Identify which cell holds the provided text, then report its [X, Y] central coordinate. 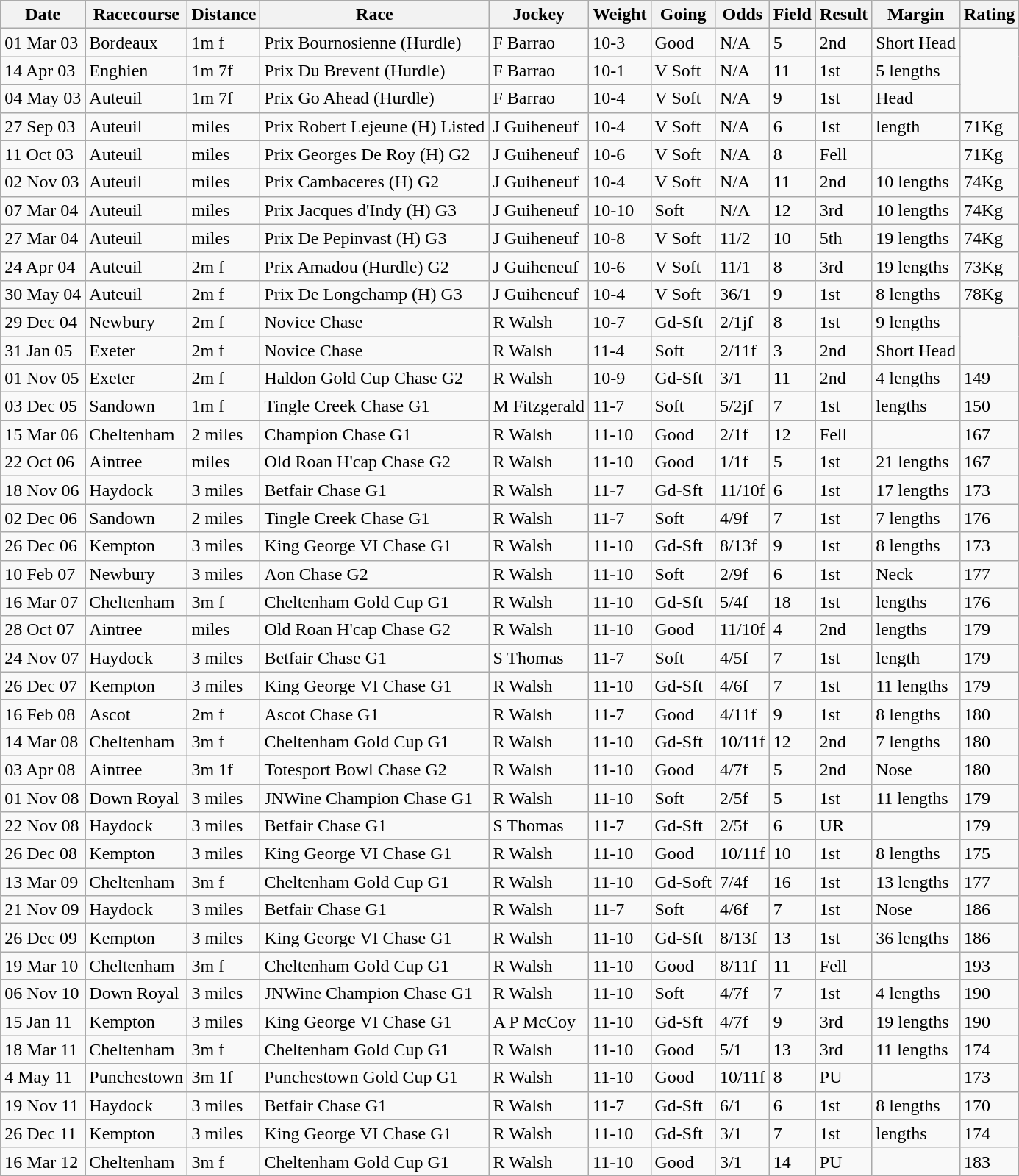
4 May 11 [43, 1078]
Going [683, 15]
Aon Chase G2 [375, 574]
10-3 [620, 43]
10-10 [620, 210]
Jockey [539, 15]
5 lengths [916, 71]
Prix Du Brevent (Hurdle) [375, 71]
04 May 03 [43, 98]
07 Mar 04 [43, 210]
Distance [224, 15]
Ascot Chase G1 [375, 714]
Rating [989, 15]
170 [989, 1105]
Prix De Longchamp (H) G3 [375, 294]
Champion Chase G1 [375, 434]
Totesport Bowl Chase G2 [375, 770]
11 Oct 03 [43, 154]
02 Dec 06 [43, 518]
73Kg [989, 266]
10-1 [620, 71]
Prix De Pepinvast (H) G3 [375, 238]
22 Nov 08 [43, 826]
149 [989, 379]
14 Mar 08 [43, 742]
78Kg [989, 294]
02 Nov 03 [43, 182]
Result [843, 15]
10-9 [620, 379]
4 [793, 630]
03 Apr 08 [43, 770]
15 Mar 06 [43, 434]
24 Apr 04 [43, 266]
36 lengths [916, 938]
10-8 [620, 238]
193 [989, 966]
4/9f [743, 518]
36/1 [743, 294]
5/4f [743, 602]
19 Mar 10 [43, 966]
26 Dec 11 [43, 1133]
28 Oct 07 [43, 630]
UR [843, 826]
Racecourse [137, 15]
183 [989, 1161]
5/2jf [743, 406]
11/2 [743, 238]
27 Mar 04 [43, 238]
Prix Robert Lejeune (H) Listed [375, 126]
21 lengths [916, 462]
15 Jan 11 [43, 1022]
01 Nov 05 [43, 379]
Date [43, 15]
22 Oct 06 [43, 462]
2/1jf [743, 322]
16 Mar 07 [43, 602]
18 Nov 06 [43, 490]
18 Mar 11 [43, 1050]
Prix Jacques d'Indy (H) G3 [375, 210]
14 [793, 1161]
26 Dec 09 [43, 938]
2/9f [743, 574]
Margin [916, 15]
16 Feb 08 [43, 714]
10-7 [620, 322]
19 Nov 11 [43, 1105]
175 [989, 854]
2/1f [743, 434]
Neck [916, 574]
Weight [620, 15]
01 Mar 03 [43, 43]
5/1 [743, 1050]
9 lengths [916, 322]
Ascot [137, 714]
16 [793, 882]
17 lengths [916, 490]
5th [843, 238]
Enghien [137, 71]
Prix Go Ahead (Hurdle) [375, 98]
Prix Cambaceres (H) G2 [375, 182]
8/11f [743, 966]
Gd-Soft [683, 882]
7/4f [743, 882]
24 Nov 07 [43, 658]
1/1f [743, 462]
150 [989, 406]
Punchestown Gold Cup G1 [375, 1078]
Bordeaux [137, 43]
Prix Bournosienne (Hurdle) [375, 43]
Prix Amadou (Hurdle) G2 [375, 266]
13 Mar 09 [43, 882]
Field [793, 15]
16 Mar 12 [43, 1161]
4/11f [743, 714]
Punchestown [137, 1078]
Haldon Gold Cup Chase G2 [375, 379]
26 Dec 06 [43, 546]
3 [793, 351]
31 Jan 05 [43, 351]
Prix Georges De Roy (H) G2 [375, 154]
Race [375, 15]
11/1 [743, 266]
26 Dec 08 [43, 854]
26 Dec 07 [43, 686]
M Fitzgerald [539, 406]
A P McCoy [539, 1022]
30 May 04 [43, 294]
11-4 [620, 351]
06 Nov 10 [43, 994]
2/11f [743, 351]
10 Feb 07 [43, 574]
4/5f [743, 658]
Head [916, 98]
14 Apr 03 [43, 71]
29 Dec 04 [43, 322]
03 Dec 05 [43, 406]
27 Sep 03 [43, 126]
01 Nov 08 [43, 797]
Odds [743, 15]
13 lengths [916, 882]
21 Nov 09 [43, 910]
6/1 [743, 1105]
18 [793, 602]
